Locate the cell with the specified text and output its (x, y) center coordinate. 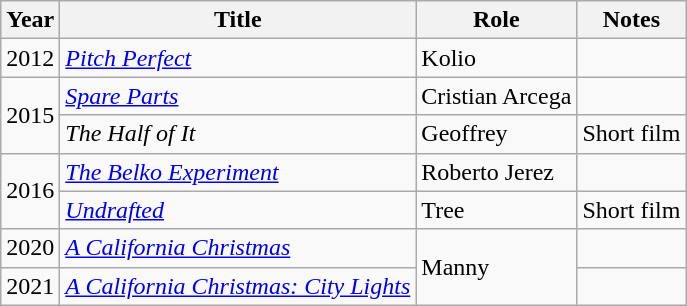
A California Christmas (238, 248)
Title (238, 20)
Kolio (496, 58)
Geoffrey (496, 134)
The Half of It (238, 134)
Tree (496, 210)
2020 (30, 248)
Spare Parts (238, 96)
2012 (30, 58)
2015 (30, 115)
Role (496, 20)
Year (30, 20)
2021 (30, 286)
The Belko Experiment (238, 172)
Manny (496, 267)
2016 (30, 191)
Notes (632, 20)
Cristian Arcega (496, 96)
Pitch Perfect (238, 58)
A California Christmas: City Lights (238, 286)
Undrafted (238, 210)
Roberto Jerez (496, 172)
